Detect which cell encompasses the target text, then output its (X, Y) center coordinate. 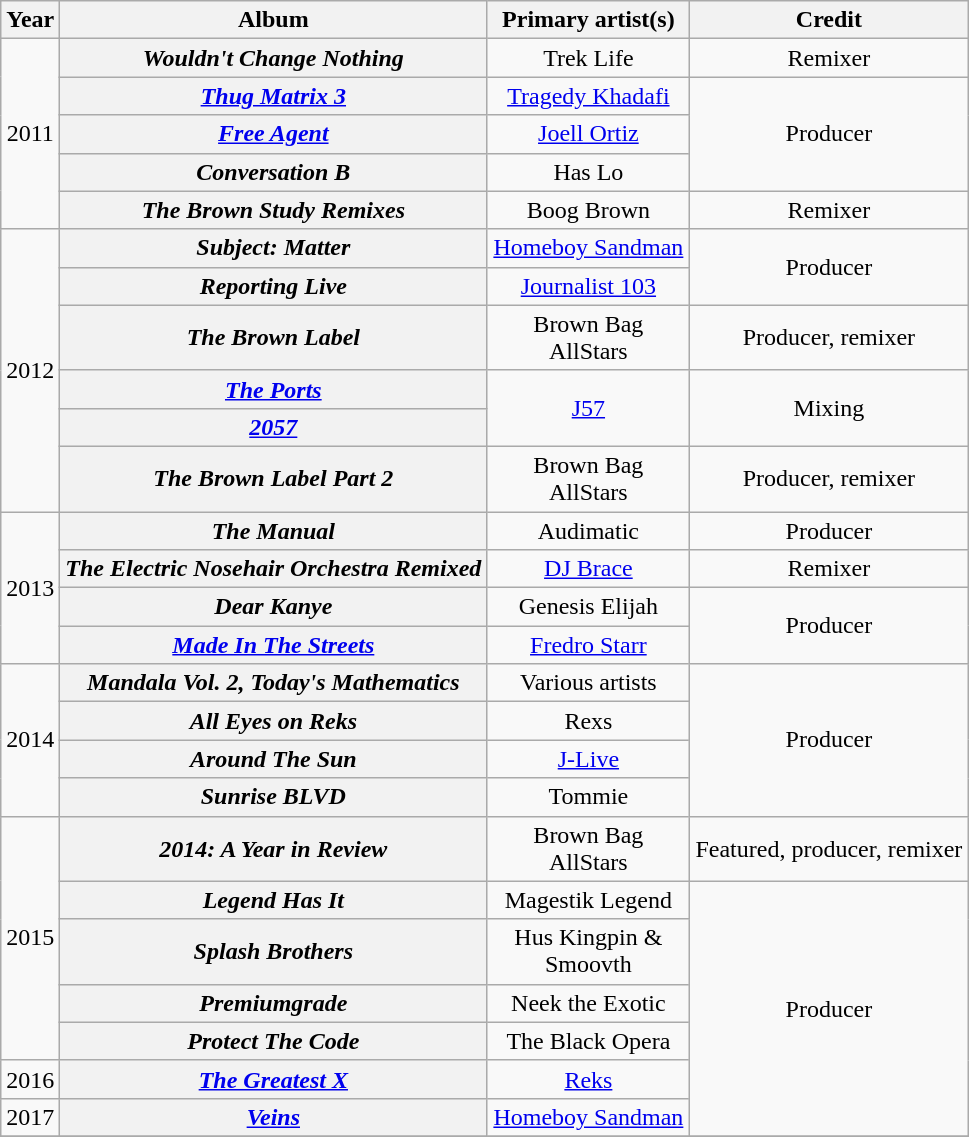
Hus Kingpin & Smoovth (588, 952)
Thug Matrix 3 (274, 96)
Made In The Streets (274, 645)
Boog Brown (588, 210)
Genesis Elijah (588, 607)
All Eyes on Reks (274, 721)
2013 (30, 588)
Magestik Legend (588, 900)
DJ Brace (588, 569)
The Black Opera (588, 1041)
The Brown Label Part 2 (274, 478)
Various artists (588, 683)
Tragedy Khadafi (588, 96)
Credit (829, 20)
2014: A Year in Review (274, 848)
Trek Life (588, 58)
Protect The Code (274, 1041)
Mandala Vol. 2, Today's Mathematics (274, 683)
2014 (30, 740)
Featured, producer, remixer (829, 848)
Reks (588, 1079)
Album (274, 20)
2057 (274, 427)
Primary artist(s) (588, 20)
2017 (30, 1117)
Around The Sun (274, 759)
Joell Ortiz (588, 134)
Fredro Starr (588, 645)
J-Live (588, 759)
The Brown Label (274, 338)
Veins (274, 1117)
2015 (30, 938)
Premiumgrade (274, 1003)
Subject: Matter (274, 248)
Free Agent (274, 134)
Sunrise BLVD (274, 797)
The Manual (274, 531)
Neek the Exotic (588, 1003)
The Electric Nosehair Orchestra Remixed (274, 569)
The Ports (274, 389)
The Brown Study Remixes (274, 210)
Audimatic (588, 531)
2012 (30, 370)
Year (30, 20)
Dear Kanye (274, 607)
Reporting Live (274, 286)
Tommie (588, 797)
Has Lo (588, 172)
Rexs (588, 721)
2016 (30, 1079)
Legend Has It (274, 900)
2011 (30, 134)
J57 (588, 408)
The Greatest X (274, 1079)
Wouldn't Change Nothing (274, 58)
Mixing (829, 408)
Journalist 103 (588, 286)
Conversation B (274, 172)
Splash Brothers (274, 952)
